Pinpoint the cell where the given text exists, returning its (X, Y) midpoint coordinate. 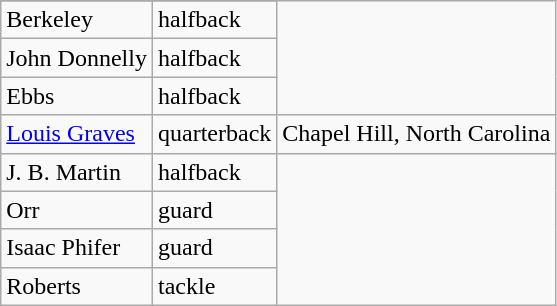
Berkeley (77, 20)
Roberts (77, 286)
Isaac Phifer (77, 248)
tackle (214, 286)
Orr (77, 210)
J. B. Martin (77, 172)
John Donnelly (77, 58)
Louis Graves (77, 134)
Chapel Hill, North Carolina (416, 134)
Ebbs (77, 96)
quarterback (214, 134)
